From the cell containing the given text, extract its center point as (x, y) coordinate. 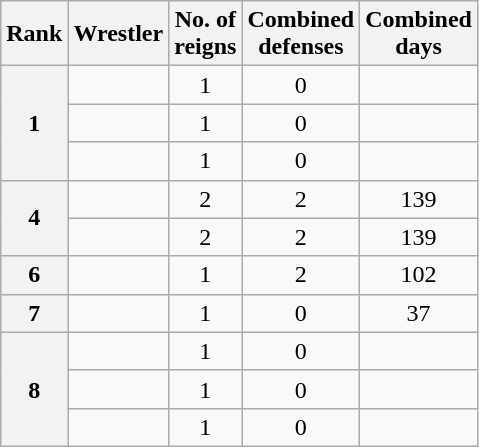
Wrestler (118, 34)
8 (34, 389)
37 (419, 313)
No. ofreigns (206, 34)
7 (34, 313)
102 (419, 275)
6 (34, 275)
Combineddays (419, 34)
Combineddefenses (301, 34)
4 (34, 218)
Rank (34, 34)
